Determine the [X, Y] coordinate at the center of the cell enclosing the given text.  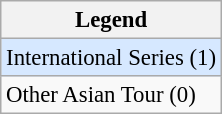
International Series (1) [112, 58]
Other Asian Tour (0) [112, 95]
Legend [112, 20]
